Pinpoint the cell where the given text exists, returning its (X, Y) midpoint coordinate. 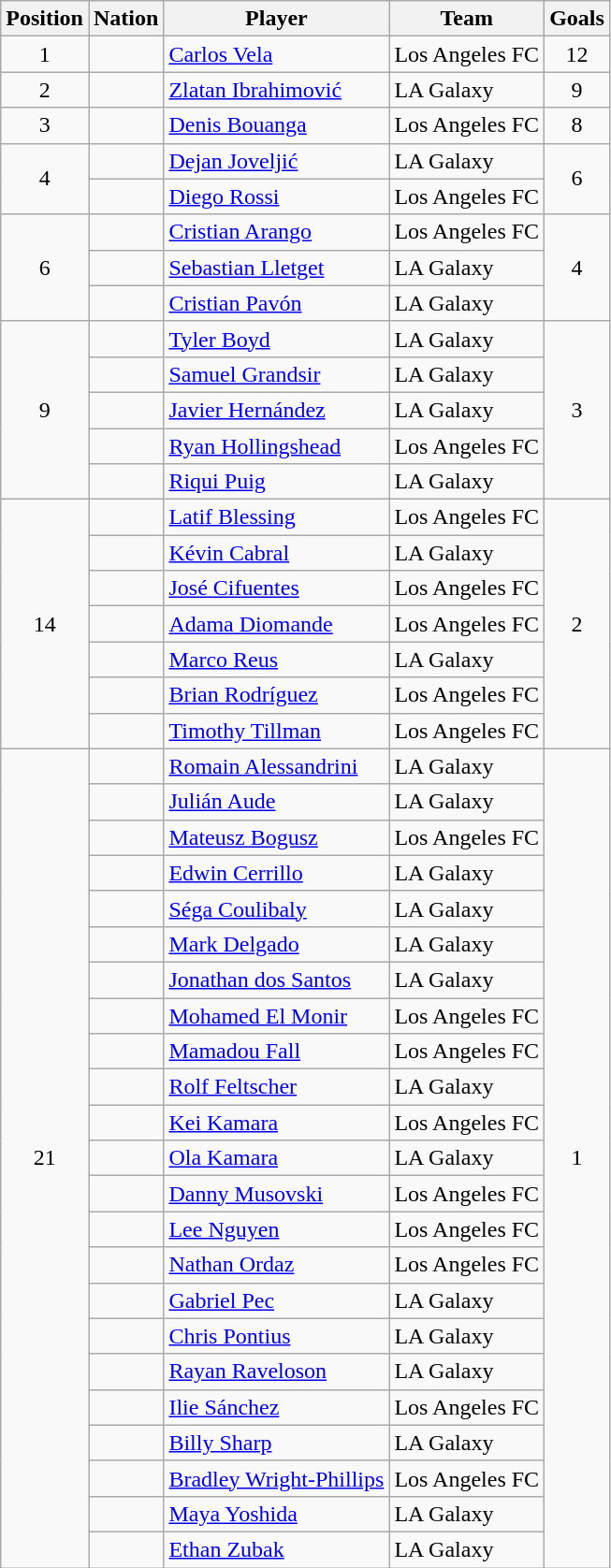
Edwin Cerrillo (277, 873)
Maya Yoshida (277, 1514)
Denis Bouanga (277, 125)
Position (45, 19)
Samuel Grandsir (277, 374)
Carlos Vela (277, 54)
Kévin Cabral (277, 553)
Lee Nguyen (277, 1229)
Séga Coulibaly (277, 908)
Latif Blessing (277, 517)
Riqui Puig (277, 482)
Cristian Arango (277, 232)
Ethan Zubak (277, 1549)
14 (45, 624)
Team (467, 19)
Julián Aude (277, 802)
Nation (125, 19)
Cristian Pavón (277, 303)
Adama Diomande (277, 624)
Romain Alessandrini (277, 766)
Tyler Boyd (277, 339)
Chris Pontius (277, 1336)
Mark Delgado (277, 944)
Rolf Feltscher (277, 1087)
Kei Kamara (277, 1123)
Diego Rossi (277, 196)
Player (277, 19)
12 (577, 54)
Ola Kamara (277, 1158)
Gabriel Pec (277, 1300)
Danny Musovski (277, 1194)
Jonathan dos Santos (277, 980)
Billy Sharp (277, 1443)
Timothy Tillman (277, 731)
José Cifuentes (277, 588)
Ilie Sánchez (277, 1407)
Rayan Raveloson (277, 1372)
Goals (577, 19)
Brian Rodríguez (277, 695)
Dejan Joveljić (277, 161)
Javier Hernández (277, 410)
21 (45, 1158)
Mateusz Bogusz (277, 837)
Mamadou Fall (277, 1052)
Sebastian Lletget (277, 268)
Mohamed El Monir (277, 1015)
Bradley Wright-Phillips (277, 1478)
Ryan Hollingshead (277, 446)
8 (577, 125)
Marco Reus (277, 660)
Nathan Ordaz (277, 1265)
Zlatan Ibrahimović (277, 90)
